Determine the [X, Y] coordinate at the center of the cell enclosing the given text.  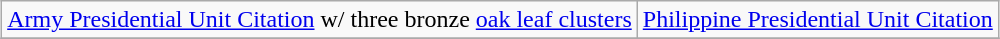
Army Presidential Unit Citation w/ three bronze oak leaf clusters [320, 20]
Philippine Presidential Unit Citation [818, 20]
